From the cell containing the given text, extract its center point as [x, y] coordinate. 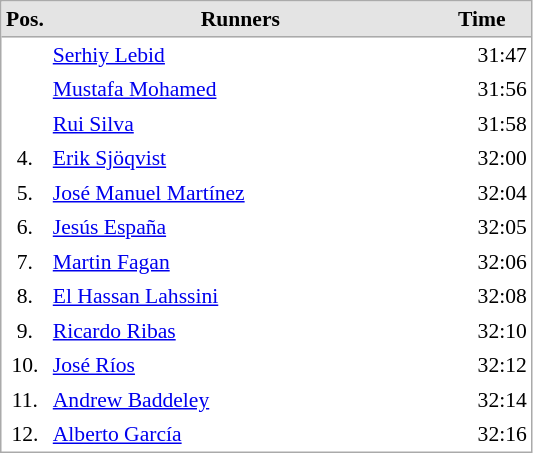
32:06 [482, 261]
6. [26, 227]
11. [26, 399]
Andrew Baddeley [240, 399]
31:47 [482, 55]
32:04 [482, 193]
Martin Fagan [240, 261]
Time [482, 20]
32:14 [482, 399]
El Hassan Lahssini [240, 296]
Ricardo Ribas [240, 331]
José Ríos [240, 365]
Runners [240, 20]
Rui Silva [240, 123]
32:00 [482, 158]
5. [26, 193]
Jesús España [240, 227]
Mustafa Mohamed [240, 89]
32:10 [482, 331]
9. [26, 331]
8. [26, 296]
31:58 [482, 123]
32:12 [482, 365]
Pos. [26, 20]
12. [26, 434]
7. [26, 261]
32:08 [482, 296]
Alberto García [240, 434]
Serhiy Lebid [240, 55]
Erik Sjöqvist [240, 158]
10. [26, 365]
32:16 [482, 434]
32:05 [482, 227]
José Manuel Martínez [240, 193]
4. [26, 158]
31:56 [482, 89]
